From the cell containing the given text, extract its center point as (X, Y) coordinate. 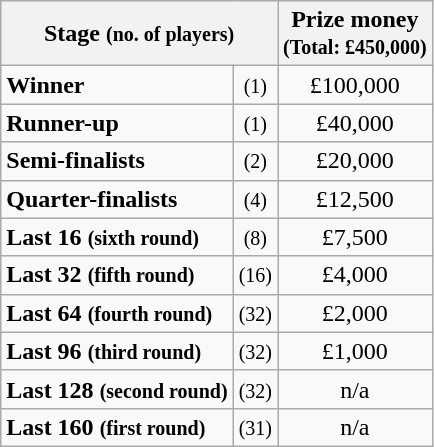
£4,000 (356, 275)
£20,000 (356, 161)
Last 16 (sixth round) (117, 237)
£40,000 (356, 123)
Quarter-finalists (117, 199)
£100,000 (356, 85)
£12,500 (356, 199)
Last 160 (first round) (117, 427)
Last 32 (fifth round) (117, 275)
Semi-finalists (117, 161)
£2,000 (356, 313)
£1,000 (356, 351)
(31) (255, 427)
Runner-up (117, 123)
Stage (no. of players) (140, 34)
Last 128 (second round) (117, 389)
(16) (255, 275)
(4) (255, 199)
£7,500 (356, 237)
(8) (255, 237)
Winner (117, 85)
(2) (255, 161)
Last 64 (fourth round) (117, 313)
Last 96 (third round) (117, 351)
Prize money(Total: £450,000) (356, 34)
